Provide the (x, y) coordinate of the cell's center where the given text is located.  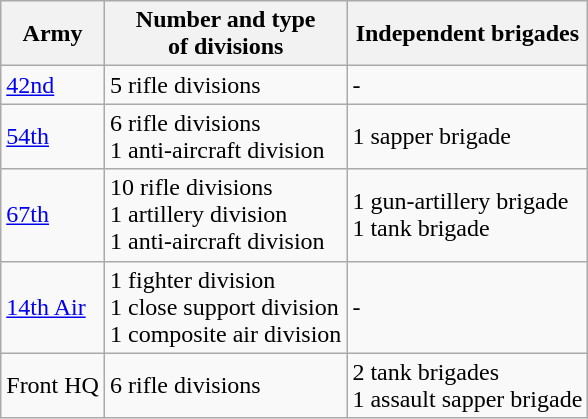
Number and typeof divisions (225, 34)
54th (53, 136)
10 rifle divisions1 artillery division1 anti-aircraft division (225, 215)
6 rifle divisions (225, 386)
5 rifle divisions (225, 85)
14th Air (53, 307)
1 fighter division1 close support division1 composite air division (225, 307)
1 gun-artillery brigade1 tank brigade (468, 215)
67th (53, 215)
Front HQ (53, 386)
1 sapper brigade (468, 136)
Army (53, 34)
42nd (53, 85)
Independent brigades (468, 34)
2 tank brigades1 assault sapper brigade (468, 386)
6 rifle divisions1 anti-aircraft division (225, 136)
